Return the (X, Y) coordinate for the center point of the cell that contains the specified text.  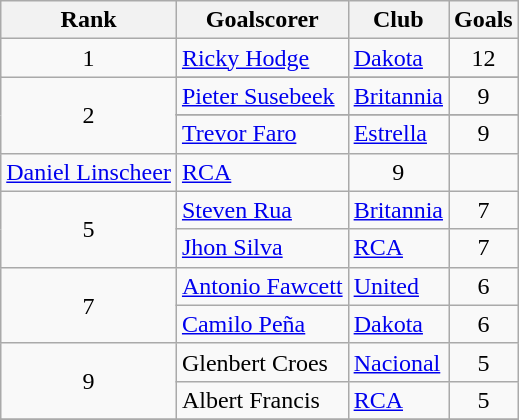
Glenbert Croes (262, 362)
Albert Francis (262, 400)
Jhon Silva (262, 248)
Trevor Faro (262, 134)
1 (89, 58)
Nacional (398, 362)
Camilo Peña (262, 324)
Goals (483, 20)
United (398, 286)
Goalscorer (262, 20)
Club (398, 20)
Daniel Linscheer (89, 172)
2 (89, 115)
Ricky Hodge (262, 58)
Estrella (398, 134)
Antonio Fawcett (262, 286)
Pieter Susebeek (262, 96)
12 (483, 58)
Steven Rua (262, 210)
Rank (89, 20)
